Output the (X, Y) coordinate of the center of the cell containing the given text.  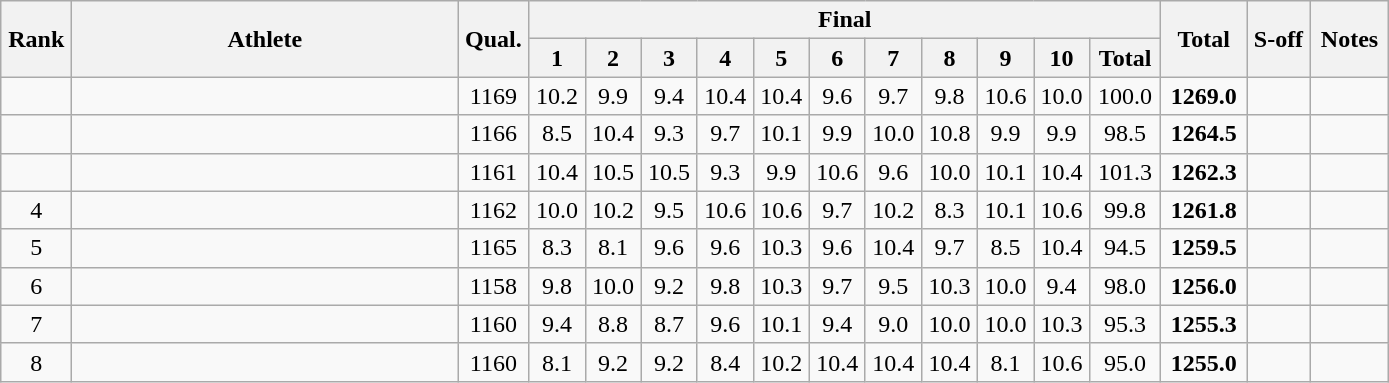
Qual. (494, 39)
1255.0 (1204, 362)
98.0 (1126, 286)
1169 (494, 96)
99.8 (1126, 210)
1256.0 (1204, 286)
8.8 (613, 324)
Athlete (265, 39)
8.7 (669, 324)
1264.5 (1204, 134)
S-off (1279, 39)
1261.8 (1204, 210)
9 (1005, 58)
1158 (494, 286)
101.3 (1126, 172)
1162 (494, 210)
1165 (494, 248)
94.5 (1126, 248)
10 (1062, 58)
95.0 (1126, 362)
100.0 (1126, 96)
1269.0 (1204, 96)
1259.5 (1204, 248)
98.5 (1126, 134)
10.8 (949, 134)
1166 (494, 134)
95.3 (1126, 324)
Final (845, 20)
8.4 (725, 362)
1161 (494, 172)
3 (669, 58)
Notes (1350, 39)
1 (557, 58)
Rank (36, 39)
1255.3 (1204, 324)
2 (613, 58)
1262.3 (1204, 172)
9.0 (893, 324)
